From the cell containing the given text, extract its center point as (x, y) coordinate. 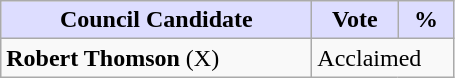
Council Candidate (156, 20)
% (426, 20)
Vote (355, 20)
Acclaimed (383, 58)
Robert Thomson (X) (156, 58)
